From the cell containing the given text, extract its center point as (x, y) coordinate. 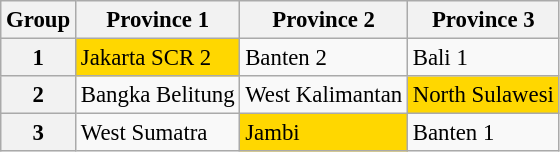
1 (38, 58)
3 (38, 133)
West Kalimantan (324, 95)
Province 2 (324, 20)
North Sulawesi (483, 95)
Jambi (324, 133)
Banten 2 (324, 58)
Province 3 (483, 20)
Province 1 (158, 20)
West Sumatra (158, 133)
Bali 1 (483, 58)
2 (38, 95)
Bangka Belitung (158, 95)
Banten 1 (483, 133)
Group (38, 20)
Jakarta SCR 2 (158, 58)
